Search for the cell housing the specified text and yield its [X, Y] center coordinate. 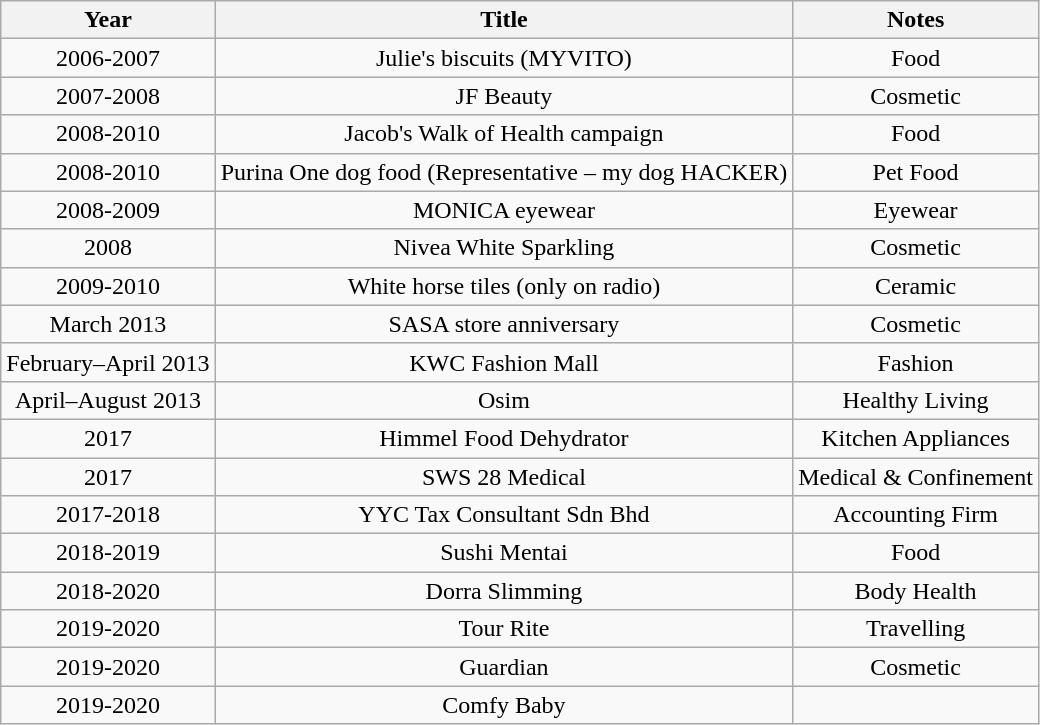
White horse tiles (only on radio) [504, 286]
Accounting Firm [916, 515]
Pet Food [916, 172]
YYC Tax Consultant Sdn Bhd [504, 515]
Fashion [916, 362]
2007-2008 [108, 96]
Kitchen Appliances [916, 438]
Body Health [916, 591]
Travelling [916, 629]
Title [504, 20]
Osim [504, 400]
2017-2018 [108, 515]
2009-2010 [108, 286]
2006-2007 [108, 58]
Medical & Confinement [916, 477]
JF Beauty [504, 96]
Julie's biscuits (MYVITO) [504, 58]
2018-2020 [108, 591]
MONICA eyewear [504, 210]
Jacob's Walk of Health campaign [504, 134]
Guardian [504, 667]
Sushi Mentai [504, 553]
March 2013 [108, 324]
April–August 2013 [108, 400]
2018-2019 [108, 553]
Year [108, 20]
Notes [916, 20]
Tour Rite [504, 629]
SWS 28 Medical [504, 477]
Comfy Baby [504, 705]
KWC Fashion Mall [504, 362]
February–April 2013 [108, 362]
Eyewear [916, 210]
Dorra Slimming [504, 591]
Himmel Food Dehydrator [504, 438]
Healthy Living [916, 400]
Purina One dog food (Representative – my dog HACKER) [504, 172]
2008 [108, 248]
2008-2009 [108, 210]
Nivea White Sparkling [504, 248]
SASA store anniversary [504, 324]
Ceramic [916, 286]
